Extract the [X, Y] coordinate from the center of the cell holding the provided text.  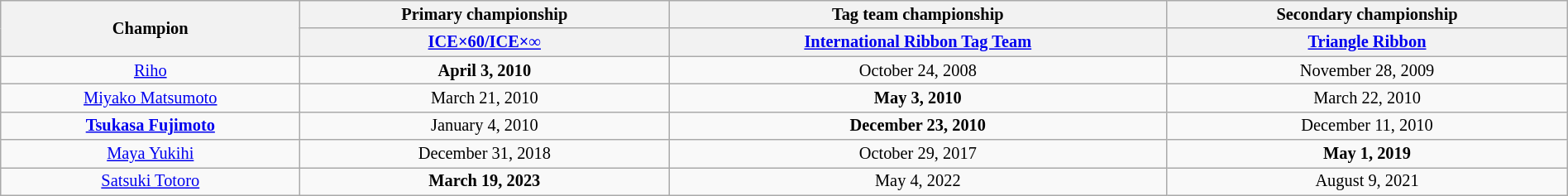
Tag team championship [918, 14]
March 21, 2010 [485, 98]
January 4, 2010 [485, 126]
April 3, 2010 [485, 70]
December 11, 2010 [1367, 126]
Riho [151, 70]
ICE×60/ICE×∞ [485, 42]
December 23, 2010 [918, 126]
November 28, 2009 [1367, 70]
Champion [151, 28]
Miyako Matsumoto [151, 98]
Satsuki Totoro [151, 181]
May 4, 2022 [918, 181]
October 24, 2008 [918, 70]
Triangle Ribbon [1367, 42]
May 1, 2019 [1367, 154]
Maya Yukihi [151, 154]
December 31, 2018 [485, 154]
Tsukasa Fujimoto [151, 126]
May 3, 2010 [918, 98]
International Ribbon Tag Team [918, 42]
October 29, 2017 [918, 154]
Secondary championship [1367, 14]
Primary championship [485, 14]
March 19, 2023 [485, 181]
March 22, 2010 [1367, 98]
August 9, 2021 [1367, 181]
